Find where the given text appears and provide that cell's center as [x, y] coordinate. 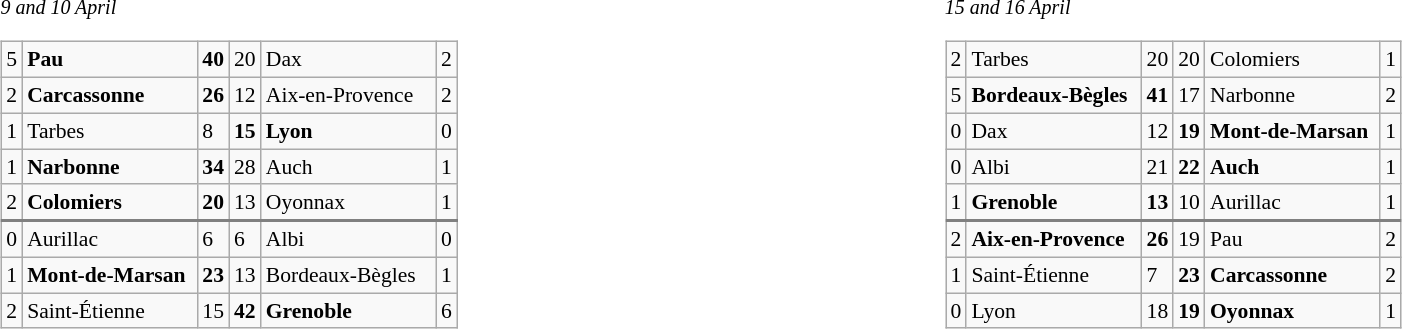
8 [213, 131]
22 [1189, 167]
40 [213, 60]
10 [1189, 202]
18 [1158, 311]
34 [213, 167]
41 [1158, 95]
28 [245, 167]
7 [1158, 275]
21 [1158, 167]
42 [245, 311]
17 [1189, 95]
